Extract the (x, y) coordinate from the center of the cell holding the provided text.  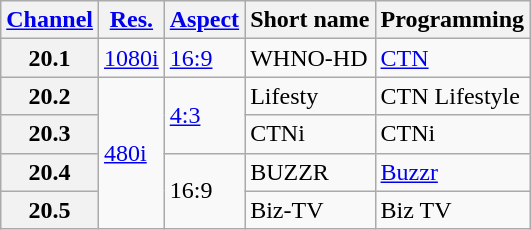
480i (132, 153)
Res. (132, 20)
Biz TV (452, 210)
Lifesty (310, 96)
1080i (132, 58)
4:3 (204, 115)
20.2 (50, 96)
WHNO-HD (310, 58)
Biz-TV (310, 210)
Channel (50, 20)
20.3 (50, 134)
CTN (452, 58)
Aspect (204, 20)
CTN Lifestyle (452, 96)
BUZZR (310, 172)
Programming (452, 20)
Buzzr (452, 172)
20.1 (50, 58)
Short name (310, 20)
20.5 (50, 210)
20.4 (50, 172)
